Output the [x, y] coordinate of the center of the cell containing the given text.  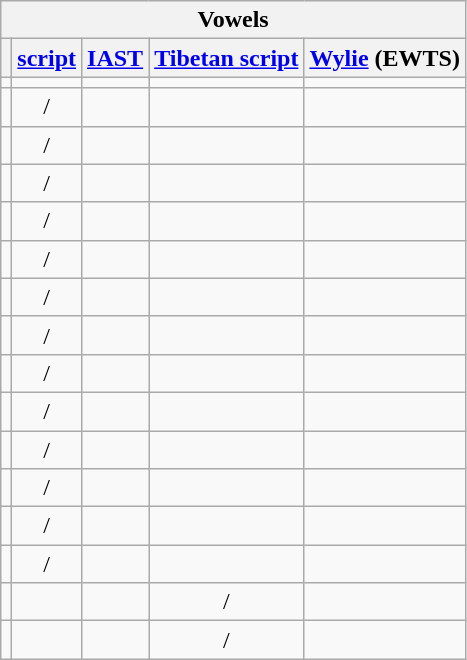
Tibetan script [226, 58]
Wylie (EWTS) [385, 58]
script [47, 58]
IAST [116, 58]
Vowels [234, 20]
